Locate the cell with the specified text and output its (X, Y) center coordinate. 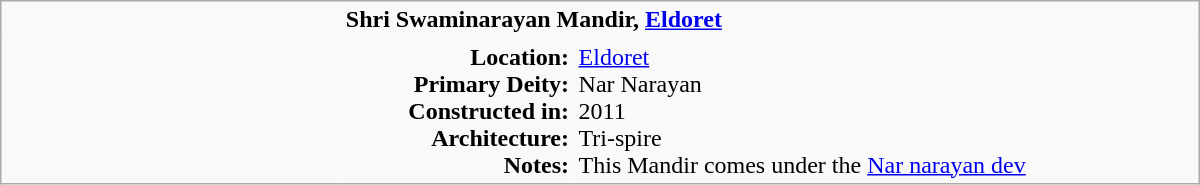
Eldoret Nar Narayan 2011 Tri-spire This Mandir comes under the Nar narayan dev (886, 110)
Location:Primary Deity:Constructed in:Architecture:Notes: (458, 110)
Shri Swaminarayan Mandir, Eldoret (770, 20)
